Detect which cell encompasses the target text, then output its [X, Y] center coordinate. 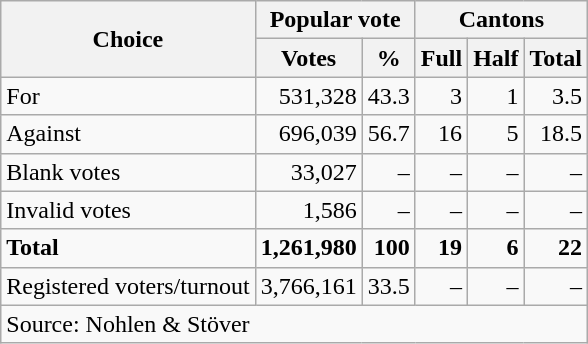
Full [441, 58]
Popular vote [335, 20]
Against [128, 134]
Votes [308, 58]
1,261,980 [308, 248]
1,586 [308, 210]
3,766,161 [308, 286]
Half [496, 58]
% [388, 58]
5 [496, 134]
56.7 [388, 134]
Choice [128, 39]
19 [441, 248]
531,328 [308, 96]
43.3 [388, 96]
16 [441, 134]
100 [388, 248]
1 [496, 96]
Cantons [501, 20]
33,027 [308, 172]
6 [496, 248]
3 [441, 96]
Blank votes [128, 172]
For [128, 96]
696,039 [308, 134]
Invalid votes [128, 210]
Registered voters/turnout [128, 286]
22 [556, 248]
3.5 [556, 96]
Source: Nohlen & Stöver [294, 324]
33.5 [388, 286]
18.5 [556, 134]
